Capture the cell that displays the provided text and extract its [X, Y] central coordinate. 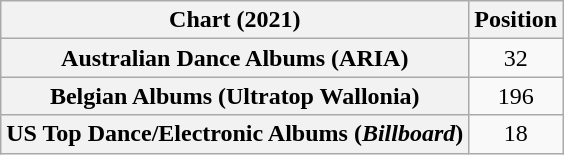
Australian Dance Albums (ARIA) [235, 58]
Belgian Albums (Ultratop Wallonia) [235, 96]
32 [516, 58]
18 [516, 134]
Position [516, 20]
US Top Dance/Electronic Albums (Billboard) [235, 134]
Chart (2021) [235, 20]
196 [516, 96]
